Search for the cell housing the specified text and yield its (X, Y) center coordinate. 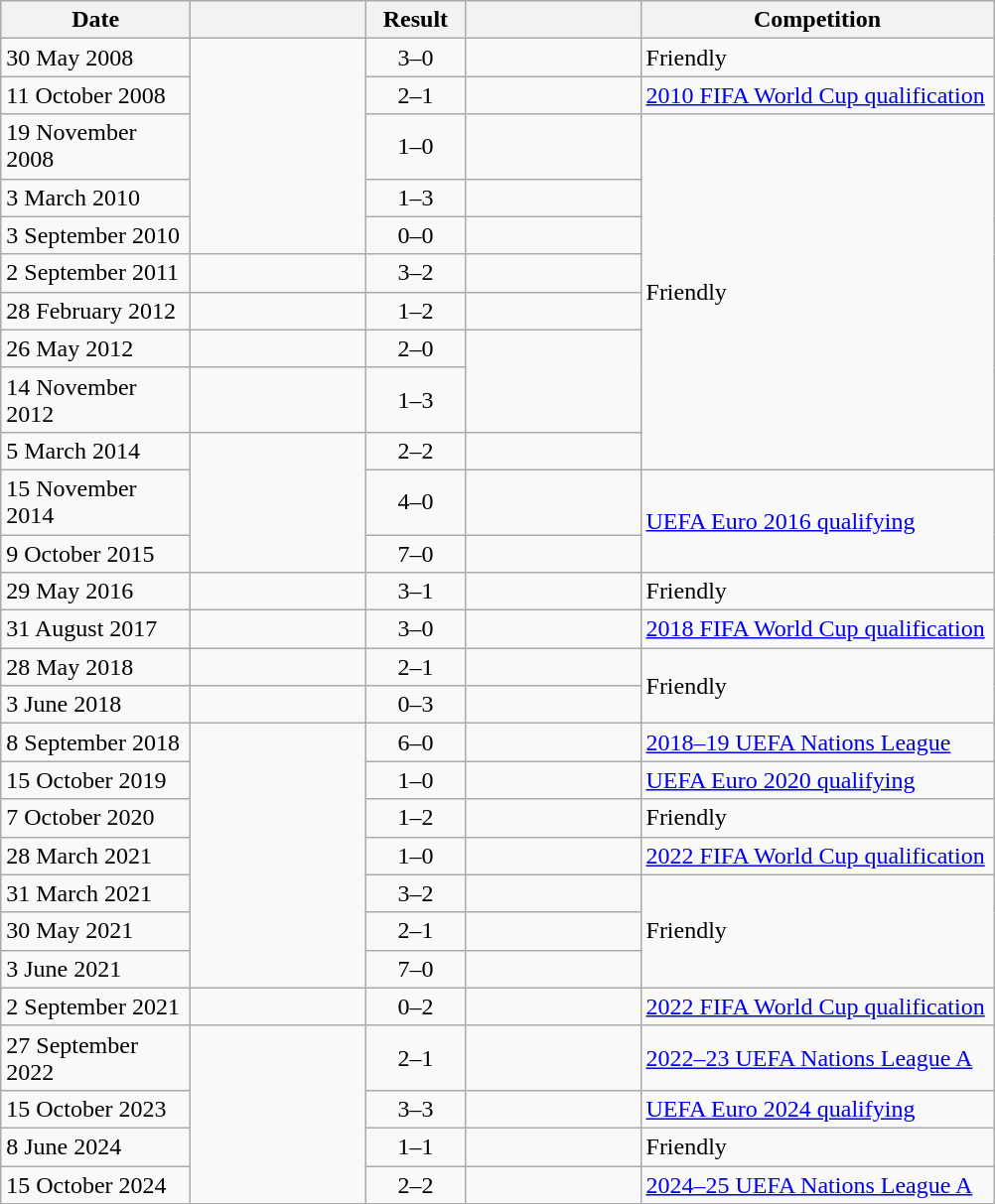
15 October 2019 (95, 780)
2 September 2011 (95, 273)
0–0 (415, 235)
UEFA Euro 2024 qualifying (817, 1109)
UEFA Euro 2016 qualifying (817, 520)
5 March 2014 (95, 451)
29 May 2016 (95, 592)
2–0 (415, 348)
2018–19 UEFA Nations League (817, 742)
3 March 2010 (95, 198)
6–0 (415, 742)
1–1 (415, 1146)
Competition (817, 20)
11 October 2008 (95, 95)
9 October 2015 (95, 553)
28 February 2012 (95, 311)
3–1 (415, 592)
3 September 2010 (95, 235)
3–3 (415, 1109)
31 March 2021 (95, 893)
2024–25 UEFA Nations League A (817, 1184)
28 May 2018 (95, 667)
26 May 2012 (95, 348)
UEFA Euro 2020 qualifying (817, 780)
30 May 2008 (95, 58)
2010 FIFA World Cup qualification (817, 95)
19 November 2008 (95, 147)
0–2 (415, 1006)
0–3 (415, 705)
15 October 2023 (95, 1109)
15 October 2024 (95, 1184)
28 March 2021 (95, 856)
4–0 (415, 502)
Date (95, 20)
3 June 2021 (95, 969)
2022–23 UEFA Nations League A (817, 1058)
8 June 2024 (95, 1146)
30 May 2021 (95, 931)
14 November 2012 (95, 399)
15 November 2014 (95, 502)
27 September 2022 (95, 1058)
31 August 2017 (95, 629)
8 September 2018 (95, 742)
7 October 2020 (95, 818)
2 September 2021 (95, 1006)
Result (415, 20)
2018 FIFA World Cup qualification (817, 629)
3 June 2018 (95, 705)
